From the cell containing the given text, extract its center point as (x, y) coordinate. 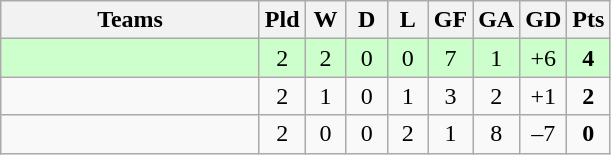
Pts (588, 20)
Pld (282, 20)
L (408, 20)
W (326, 20)
GF (450, 20)
–7 (544, 134)
8 (496, 134)
Teams (130, 20)
3 (450, 96)
GA (496, 20)
+1 (544, 96)
7 (450, 58)
4 (588, 58)
+6 (544, 58)
D (366, 20)
GD (544, 20)
